Determine the [x, y] coordinate at the center of the cell enclosing the given text.  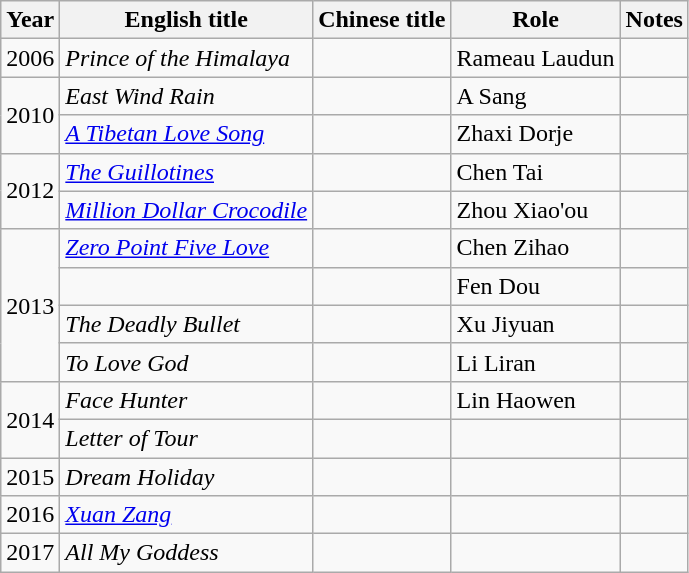
2006 [30, 58]
Zhaxi Dorje [536, 134]
2016 [30, 515]
Role [536, 20]
Xuan Zang [186, 515]
The Deadly Bullet [186, 324]
Chen Tai [536, 172]
A Tibetan Love Song [186, 134]
English title [186, 20]
Million Dollar Crocodile [186, 210]
2014 [30, 419]
Lin Haowen [536, 400]
Zhou Xiao'ou [536, 210]
Rameau Laudun [536, 58]
Zero Point Five Love [186, 248]
Letter of Tour [186, 438]
Chen Zihao [536, 248]
East Wind Rain [186, 96]
2013 [30, 305]
To Love God [186, 362]
All My Goddess [186, 553]
A Sang [536, 96]
Xu Jiyuan [536, 324]
2017 [30, 553]
Prince of the Himalaya [186, 58]
2010 [30, 115]
2015 [30, 477]
Chinese title [382, 20]
Li Liran [536, 362]
Fen Dou [536, 286]
Face Hunter [186, 400]
2012 [30, 191]
The Guillotines [186, 172]
Year [30, 20]
Notes [654, 20]
Dream Holiday [186, 477]
